Extract the (X, Y) coordinate from the center of the cell holding the provided text.  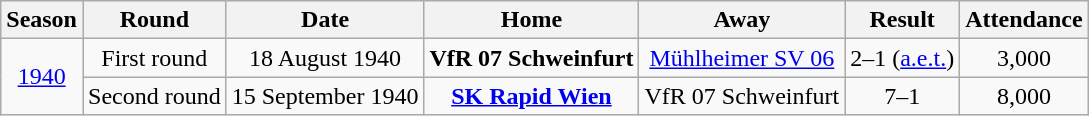
Mühlheimer SV 06 (742, 58)
Away (742, 20)
Home (532, 20)
Season (42, 20)
SK Rapid Wien (532, 96)
Second round (154, 96)
15 September 1940 (325, 96)
18 August 1940 (325, 58)
7–1 (902, 96)
Round (154, 20)
8,000 (1024, 96)
Result (902, 20)
Attendance (1024, 20)
First round (154, 58)
Date (325, 20)
2–1 (a.e.t.) (902, 58)
1940 (42, 77)
3,000 (1024, 58)
